Find where the given text appears and provide that cell's center as [x, y] coordinate. 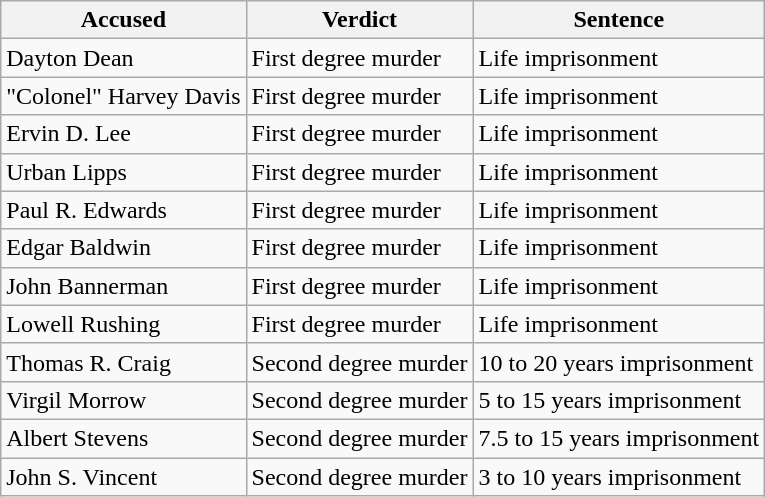
Ervin D. Lee [124, 134]
Thomas R. Craig [124, 362]
3 to 10 years imprisonment [619, 477]
Albert Stevens [124, 438]
John Bannerman [124, 286]
John S. Vincent [124, 477]
Sentence [619, 20]
Dayton Dean [124, 58]
"Colonel" Harvey Davis [124, 96]
Edgar Baldwin [124, 248]
Accused [124, 20]
Verdict [360, 20]
5 to 15 years imprisonment [619, 400]
Paul R. Edwards [124, 210]
Lowell Rushing [124, 324]
7.5 to 15 years imprisonment [619, 438]
Urban Lipps [124, 172]
Virgil Morrow [124, 400]
10 to 20 years imprisonment [619, 362]
